Identify which cell holds the provided text, then report its (X, Y) central coordinate. 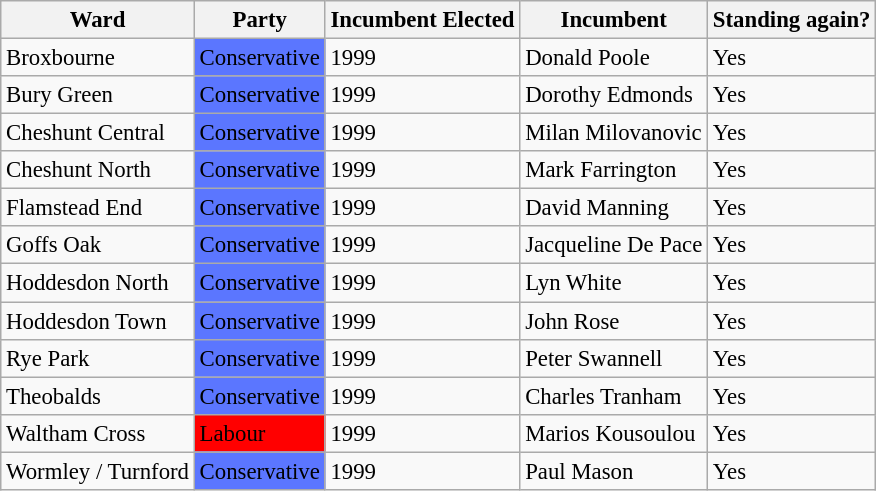
Broxbourne (98, 58)
Bury Green (98, 95)
Standing again? (792, 20)
Milan Milovanovic (614, 133)
Hoddesdon Town (98, 321)
Dorothy Edmonds (614, 95)
Goffs Oak (98, 245)
Labour (260, 433)
Waltham Cross (98, 433)
Hoddesdon North (98, 283)
Ward (98, 20)
Flamstead End (98, 208)
Lyn White (614, 283)
David Manning (614, 208)
Incumbent (614, 20)
Mark Farrington (614, 170)
Party (260, 20)
Donald Poole (614, 58)
Cheshunt North (98, 170)
Charles Tranham (614, 396)
Theobalds (98, 396)
Rye Park (98, 358)
Jacqueline De Pace (614, 245)
John Rose (614, 321)
Incumbent Elected (422, 20)
Cheshunt Central (98, 133)
Peter Swannell (614, 358)
Paul Mason (614, 471)
Wormley / Turnford (98, 471)
Marios Kousoulou (614, 433)
